Return the [x, y] coordinate for the center point of the cell that contains the specified text.  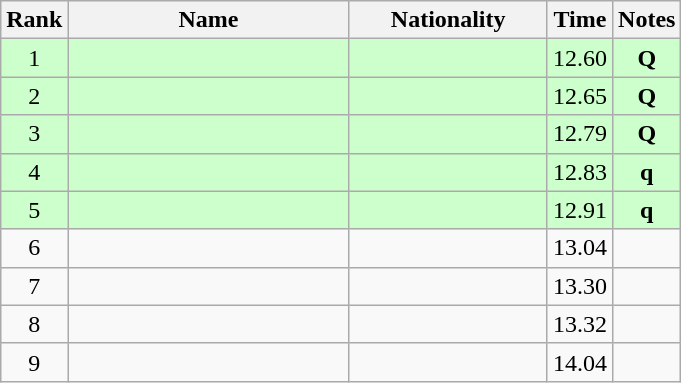
13.32 [580, 324]
12.60 [580, 58]
1 [34, 58]
Name [208, 20]
Time [580, 20]
7 [34, 286]
12.83 [580, 172]
Nationality [448, 20]
14.04 [580, 362]
12.91 [580, 210]
12.65 [580, 96]
3 [34, 134]
8 [34, 324]
Rank [34, 20]
2 [34, 96]
6 [34, 248]
13.04 [580, 248]
4 [34, 172]
9 [34, 362]
13.30 [580, 286]
5 [34, 210]
Notes [647, 20]
12.79 [580, 134]
